Identify which cell holds the provided text, then report its [x, y] central coordinate. 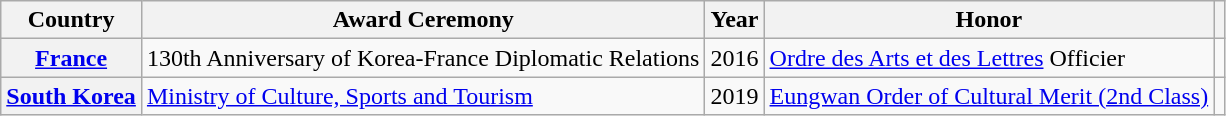
France [72, 58]
Award Ceremony [423, 20]
2019 [734, 96]
Ordre des Arts et des Lettres Officier [989, 58]
130th Anniversary of Korea-France Diplomatic Relations [423, 58]
Ministry of Culture, Sports and Tourism [423, 96]
South Korea [72, 96]
Eungwan Order of Cultural Merit (2nd Class) [989, 96]
Honor [989, 20]
Country [72, 20]
Year [734, 20]
2016 [734, 58]
